Capture the cell that displays the provided text and extract its [x, y] central coordinate. 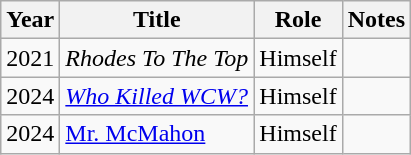
Rhodes To The Top [157, 58]
Role [298, 20]
2021 [30, 58]
Year [30, 20]
Mr. McMahon [157, 134]
Notes [376, 20]
Who Killed WCW? [157, 96]
Title [157, 20]
